Capture the cell that displays the provided text and extract its [x, y] central coordinate. 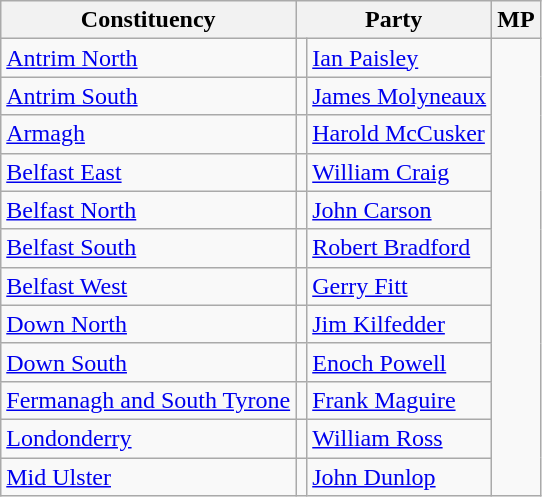
Enoch Powell [400, 362]
Antrim North [148, 58]
Harold McCusker [400, 134]
MP [516, 20]
William Craig [400, 172]
John Dunlop [400, 477]
James Molyneaux [400, 96]
Belfast West [148, 286]
Constituency [148, 20]
Londonderry [148, 438]
Down North [148, 324]
Ian Paisley [400, 58]
Fermanagh and South Tyrone [148, 400]
Down South [148, 362]
William Ross [400, 438]
Gerry Fitt [400, 286]
Jim Kilfedder [400, 324]
Belfast South [148, 248]
Party [394, 20]
Robert Bradford [400, 248]
Frank Maguire [400, 400]
John Carson [400, 210]
Armagh [148, 134]
Antrim South [148, 96]
Belfast East [148, 172]
Belfast North [148, 210]
Mid Ulster [148, 477]
